Return the [X, Y] coordinate for the center point of the cell that contains the specified text.  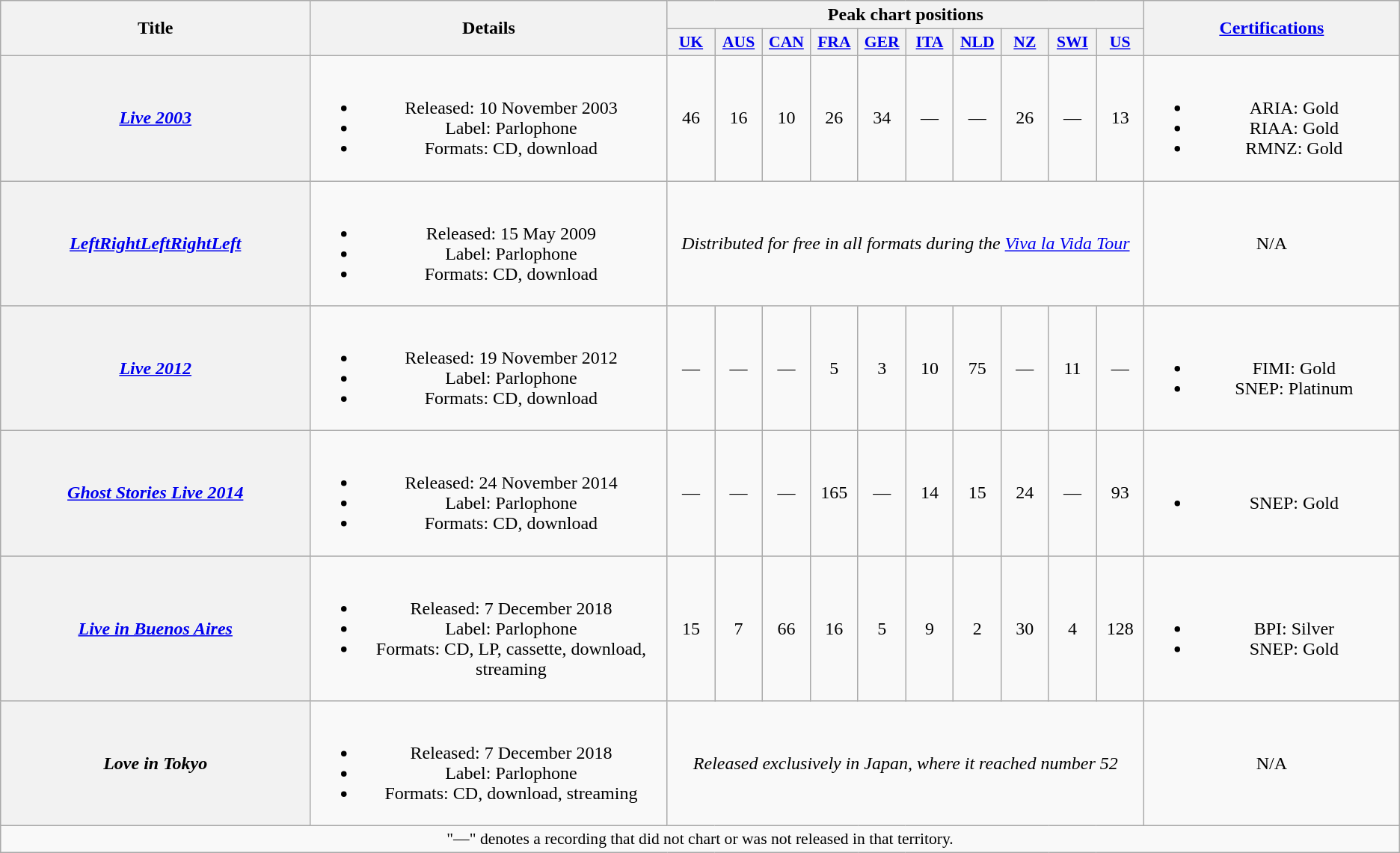
CAN [786, 43]
GER [882, 43]
9 [930, 629]
Certifications [1271, 28]
30 [1025, 629]
13 [1120, 118]
AUS [739, 43]
LeftRightLeftRightLeft [156, 244]
NLD [977, 43]
14 [930, 494]
Released: 24 November 2014Label: ParlophoneFormats: CD, download [489, 494]
SNEP: Gold [1271, 494]
Released: 15 May 2009Label: ParlophoneFormats: CD, download [489, 244]
11 [1072, 368]
34 [882, 118]
Details [489, 28]
BPI: SilverSNEP: Gold [1271, 629]
93 [1120, 494]
SWI [1072, 43]
128 [1120, 629]
Released: 7 December 2018Label: ParlophoneFormats: CD, LP, cassette, download, streaming [489, 629]
4 [1072, 629]
Released: 10 November 2003Label: ParlophoneFormats: CD, download [489, 118]
"—" denotes a recording that did not chart or was not released in that territory. [700, 840]
Live 2003 [156, 118]
Love in Tokyo [156, 763]
Live in Buenos Aires [156, 629]
165 [834, 494]
UK [691, 43]
75 [977, 368]
ARIA: GoldRIAA: GoldRMNZ: Gold [1271, 118]
US [1120, 43]
ITA [930, 43]
2 [977, 629]
FRA [834, 43]
Peak chart positions [905, 15]
Live 2012 [156, 368]
Released: 7 December 2018Label: ParlophoneFormats: CD, download, streaming [489, 763]
46 [691, 118]
Ghost Stories Live 2014 [156, 494]
Title [156, 28]
3 [882, 368]
24 [1025, 494]
7 [739, 629]
NZ [1025, 43]
Released: 19 November 2012Label: ParlophoneFormats: CD, download [489, 368]
FIMI: GoldSNEP: Platinum [1271, 368]
66 [786, 629]
Distributed for free in all formats during the Viva la Vida Tour [905, 244]
Released exclusively in Japan, where it reached number 52 [905, 763]
